Pinpoint the cell where the given text exists, returning its [x, y] midpoint coordinate. 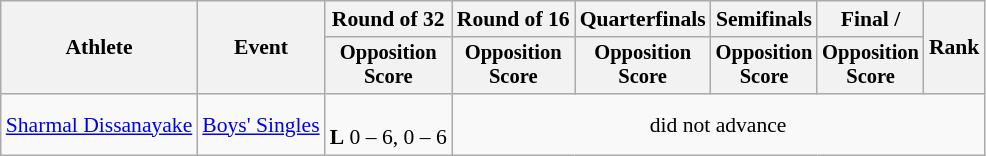
Quarterfinals [643, 19]
Event [260, 48]
did not advance [718, 124]
Round of 16 [514, 19]
Sharmal Dissanayake [100, 124]
Boys' Singles [260, 124]
Semifinals [764, 19]
Athlete [100, 48]
Round of 32 [388, 19]
Rank [954, 48]
L 0 – 6, 0 – 6 [388, 124]
Final / [870, 19]
